Return the (X, Y) coordinate for the center point of the cell that contains the specified text.  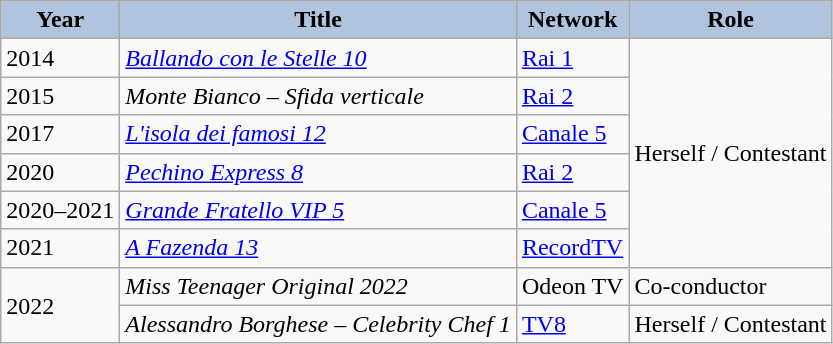
2017 (60, 134)
Odeon TV (572, 286)
Network (572, 20)
Rai 1 (572, 58)
Monte Bianco – Sfida verticale (318, 96)
Role (730, 20)
Pechino Express 8 (318, 172)
2020–2021 (60, 210)
Ballando con le Stelle 10 (318, 58)
2015 (60, 96)
A Fazenda 13 (318, 248)
2022 (60, 305)
L'isola dei famosi 12 (318, 134)
Grande Fratello VIP 5 (318, 210)
Year (60, 20)
RecordTV (572, 248)
Title (318, 20)
2021 (60, 248)
2020 (60, 172)
Co-conductor (730, 286)
Miss Teenager Original 2022 (318, 286)
Alessandro Borghese – Celebrity Chef 1 (318, 324)
TV8 (572, 324)
2014 (60, 58)
